Determine the (X, Y) coordinate at the center of the cell enclosing the given text.  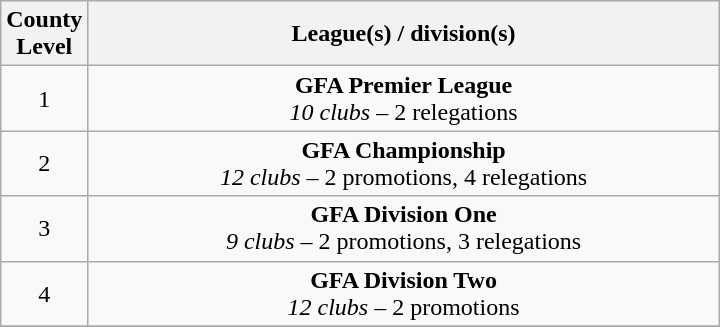
GFA Division One9 clubs – 2 promotions, 3 relegations (404, 228)
GFA Premier League10 clubs – 2 relegations (404, 98)
2 (44, 164)
County Level (44, 34)
GFA Division Two12 clubs – 2 promotions (404, 294)
1 (44, 98)
GFA Championship12 clubs – 2 promotions, 4 relegations (404, 164)
3 (44, 228)
4 (44, 294)
League(s) / division(s) (404, 34)
